Locate the cell with the specified text and output its (x, y) center coordinate. 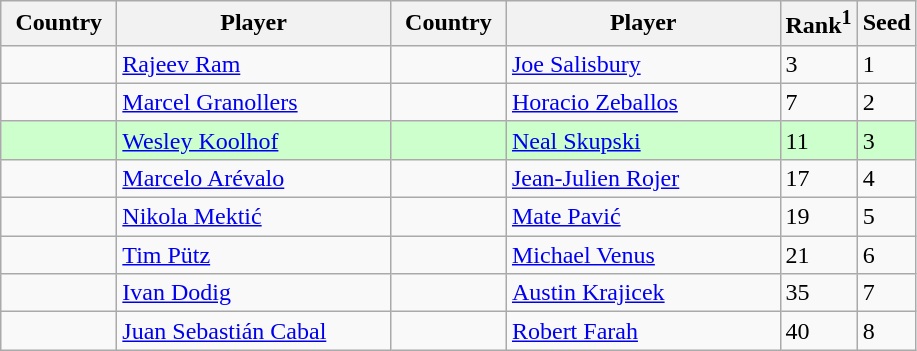
Marcelo Arévalo (254, 178)
4 (886, 178)
Mate Pavić (643, 217)
Austin Krajicek (643, 293)
1 (886, 64)
19 (818, 217)
Jean-Julien Rojer (643, 178)
Joe Salisbury (643, 64)
Horacio Zeballos (643, 102)
35 (818, 293)
21 (818, 255)
Juan Sebastián Cabal (254, 331)
Marcel Granollers (254, 102)
6 (886, 255)
2 (886, 102)
Wesley Koolhof (254, 140)
Michael Venus (643, 255)
Seed (886, 24)
8 (886, 331)
11 (818, 140)
Rank1 (818, 24)
Tim Pütz (254, 255)
Neal Skupski (643, 140)
Ivan Dodig (254, 293)
Robert Farah (643, 331)
Rajeev Ram (254, 64)
Nikola Mektić (254, 217)
40 (818, 331)
5 (886, 217)
17 (818, 178)
